Locate the cell with the specified text and output its (x, y) center coordinate. 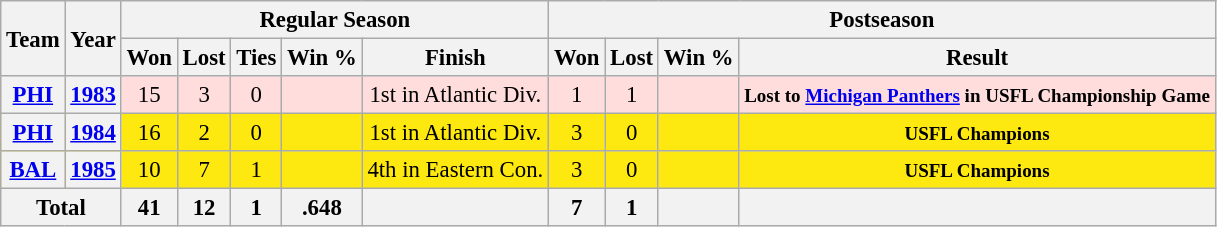
Ties (256, 58)
Total (61, 208)
4th in Eastern Con. (455, 170)
Lost to Michigan Panthers in USFL Championship Game (977, 95)
Year (93, 38)
41 (149, 208)
Result (977, 58)
Regular Season (334, 20)
1984 (93, 133)
2 (204, 133)
.648 (322, 208)
1985 (93, 170)
BAL (33, 170)
Postseason (882, 20)
12 (204, 208)
16 (149, 133)
10 (149, 170)
15 (149, 95)
1983 (93, 95)
Finish (455, 58)
Team (33, 38)
